Identify which cell holds the provided text, then report its (X, Y) central coordinate. 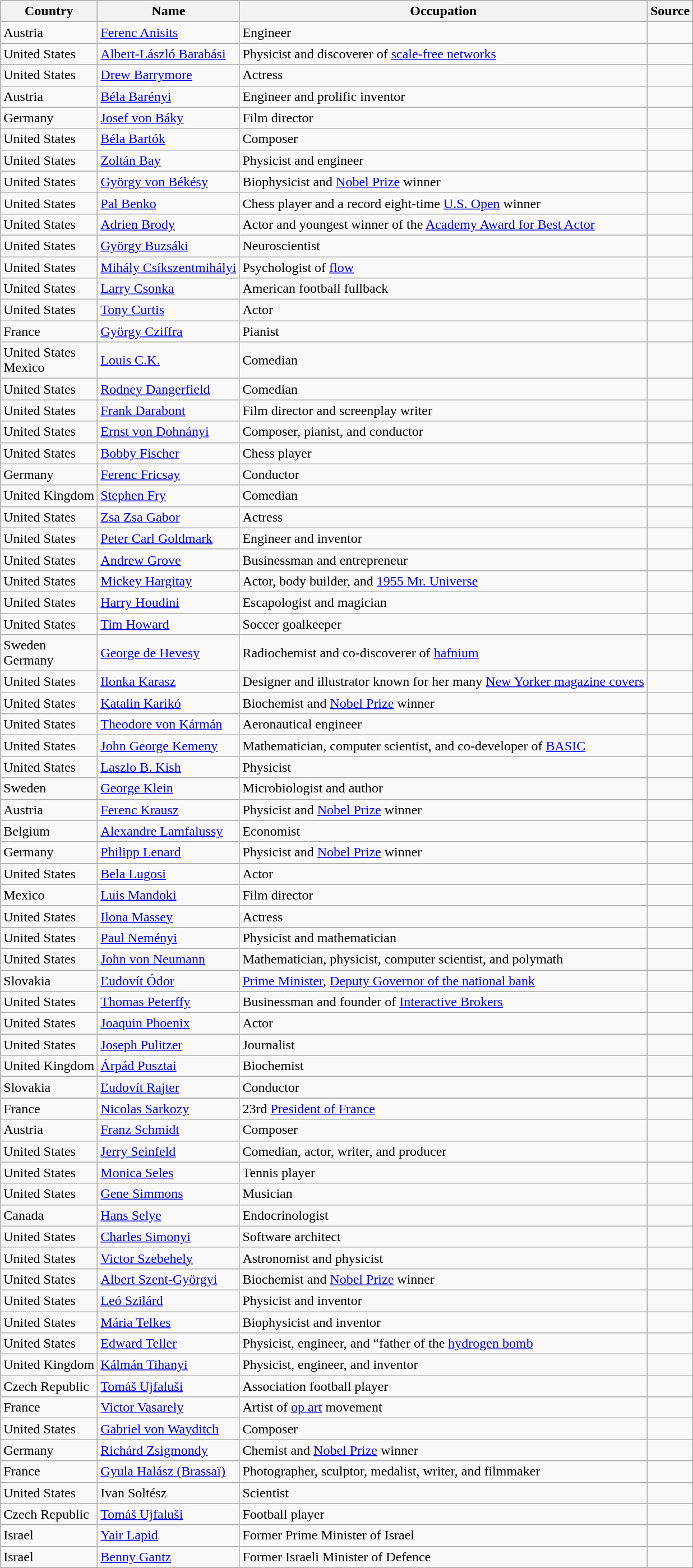
Nicolas Sarkozy (168, 1109)
Theodore von Kármán (168, 725)
Albert-László Barabási (168, 54)
Musician (443, 1194)
Béla Barényi (168, 96)
Aeronautical engineer (443, 725)
Luis Mandoki (168, 895)
Victor Szebehely (168, 1258)
Canada (49, 1215)
Ilonka Karasz (168, 682)
Software architect (443, 1237)
Mexico (49, 895)
Engineer and inventor (443, 538)
John George Kemeny (168, 746)
Ferenc Krausz (168, 810)
Association football player (443, 1386)
George de Hevesy (168, 653)
Physicist and inventor (443, 1300)
Laszlo B. Kish (168, 767)
Zoltán Bay (168, 160)
Journalist (443, 1045)
Pal Benko (168, 203)
Drew Barrymore (168, 75)
Tony Curtis (168, 310)
Physicist, engineer, and inventor (443, 1365)
Kálmán Tihanyi (168, 1365)
Joseph Pulitzer (168, 1045)
Scientist (443, 1493)
John von Neumann (168, 959)
Economist (443, 831)
23rd President of France (443, 1109)
Radiochemist and co-discoverer of hafnium (443, 653)
Prime Minister, Deputy Governor of the national bank (443, 981)
Hans Selye (168, 1215)
Leó Szilárd (168, 1300)
Alexandre Lamfalussy (168, 831)
Gabriel von Wayditch (168, 1429)
American football fullback (443, 289)
Louis C.K. (168, 360)
Yair Lapid (168, 1535)
Ľudovít Rajter (168, 1087)
Former Israeli Minister of Defence (443, 1557)
Astronomist and physicist (443, 1258)
Frank Darabont (168, 411)
Tim Howard (168, 624)
Sweden Germany (49, 653)
Mihály Csíkszentmihályi (168, 268)
Edward Teller (168, 1344)
Mathematician, physicist, computer scientist, and polymath (443, 959)
Josef von Báky (168, 118)
Bela Lugosi (168, 874)
Name (168, 11)
Engineer and prolific inventor (443, 96)
Zsa Zsa Gabor (168, 517)
Biophysicist and inventor (443, 1322)
Philipp Lenard (168, 852)
Mathematician, computer scientist, and co-developer of BASIC (443, 746)
Monica Seles (168, 1173)
Chemist and Nobel Prize winner (443, 1450)
Physicist and mathematician (443, 938)
Joaquin Phoenix (168, 1023)
Tennis player (443, 1173)
Source (669, 11)
Physicist and discoverer of scale-free networks (443, 54)
Artist of op art movement (443, 1408)
Richárd Zsigmondy (168, 1450)
Psychologist of flow (443, 268)
Soccer goalkeeper (443, 624)
Occupation (443, 11)
Physicist and engineer (443, 160)
Physicist (443, 767)
Andrew Grove (168, 560)
György von Békésy (168, 182)
Stephen Fry (168, 496)
Mária Telkes (168, 1322)
Ilona Massey (168, 916)
Escapologist and magician (443, 602)
Biochemist (443, 1066)
Ferenc Anisits (168, 33)
Larry Csonka (168, 289)
Football player (443, 1514)
United States Mexico (49, 360)
Chess player and a record eight-time U.S. Open winner (443, 203)
Paul Neményi (168, 938)
Katalin Karikó (168, 703)
Rodney Dangerfield (168, 389)
Pianist (443, 331)
Microbiologist and author (443, 788)
Former Prime Minister of Israel (443, 1535)
Engineer (443, 33)
Businessman and entrepreneur (443, 560)
Thomas Peterffy (168, 1002)
György Buzsáki (168, 246)
Actor and youngest winner of the Academy Award for Best Actor (443, 224)
Harry Houdini (168, 602)
Bobby Fischer (168, 453)
Gene Simmons (168, 1194)
Designer and illustrator known for her many New Yorker magazine covers (443, 682)
Ľudovít Ódor (168, 981)
Jerry Seinfeld (168, 1151)
Franz Schmidt (168, 1130)
Belgium (49, 831)
Béla Bartók (168, 139)
Adrien Brody (168, 224)
Mickey Hargitay (168, 581)
Comedian, actor, writer, and producer (443, 1151)
Ivan Soltész (168, 1493)
Sweden (49, 788)
Chess player (443, 453)
Ferenc Fricsay (168, 474)
Charles Simonyi (168, 1237)
Árpád Pusztai (168, 1066)
Photographer, sculptor, medalist, writer, and filmmaker (443, 1472)
Albert Szent-Györgyi (168, 1279)
Victor Vasarely (168, 1408)
Country (49, 11)
Film director and screenplay writer (443, 411)
Peter Carl Goldmark (168, 538)
Gyula Halász (Brassaï) (168, 1472)
Composer, pianist, and conductor (443, 432)
Neuroscientist (443, 246)
Businessman and founder of Interactive Brokers (443, 1002)
Biophysicist and Nobel Prize winner (443, 182)
Actor, body builder, and 1955 Mr. Universe (443, 581)
Benny Gantz (168, 1557)
George Klein (168, 788)
Endocrinologist (443, 1215)
Ernst von Dohnányi (168, 432)
Physicist, engineer, and “father of the hydrogen bomb (443, 1344)
György Cziffra (168, 331)
